Provide the [X, Y] coordinate of the cell's center where the given text is located.  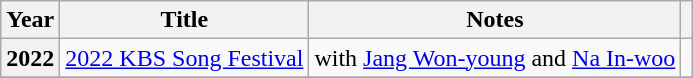
2022 KBS Song Festival [184, 58]
with Jang Won-young and Na In-woo [495, 58]
Year [30, 20]
Title [184, 20]
2022 [30, 58]
Notes [495, 20]
